Detect which cell encompasses the target text, then output its [X, Y] center coordinate. 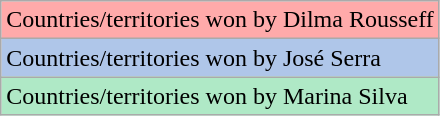
Countries/territories won by Marina Silva [220, 96]
Countries/territories won by Dilma Rousseff [220, 20]
Countries/territories won by José Serra [220, 58]
